Find where the given text appears and provide that cell's center as [x, y] coordinate. 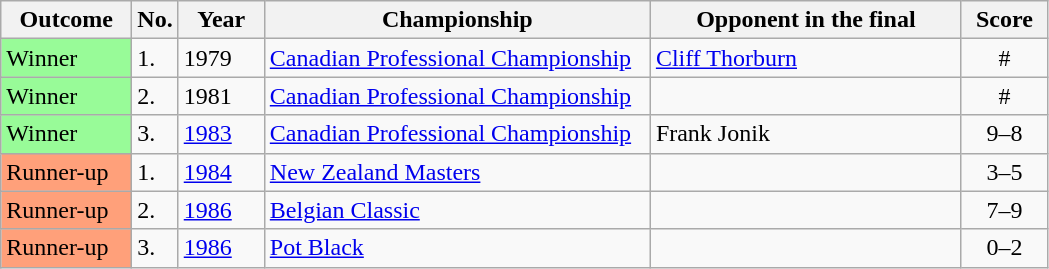
1979 [221, 58]
0–2 [1004, 248]
7–9 [1004, 210]
Cliff Thorburn [806, 58]
Outcome [66, 20]
New Zealand Masters [457, 172]
Year [221, 20]
1981 [221, 96]
Score [1004, 20]
9–8 [1004, 134]
1983 [221, 134]
1984 [221, 172]
No. [155, 20]
Belgian Classic [457, 210]
3–5 [1004, 172]
Pot Black [457, 248]
Championship [457, 20]
Frank Jonik [806, 134]
Opponent in the final [806, 20]
